Capture the cell that displays the provided text and extract its (X, Y) central coordinate. 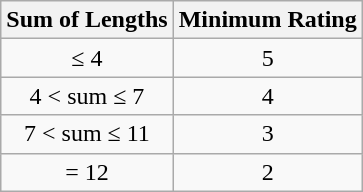
≤ 4 (87, 58)
Sum of Lengths (87, 20)
5 (268, 58)
= 12 (87, 172)
3 (268, 134)
4 < sum ≤ 7 (87, 96)
Minimum Rating (268, 20)
2 (268, 172)
4 (268, 96)
7 < sum ≤ 11 (87, 134)
